Extract the (x, y) coordinate from the center of the cell holding the provided text.  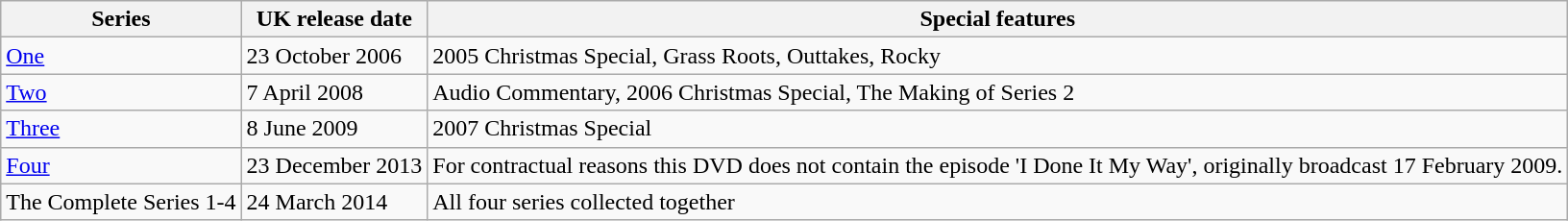
23 October 2006 (334, 56)
7 April 2008 (334, 92)
Two (121, 92)
The Complete Series 1-4 (121, 202)
23 December 2013 (334, 165)
Special features (997, 19)
Four (121, 165)
All four series collected together (997, 202)
Audio Commentary, 2006 Christmas Special, The Making of Series 2 (997, 92)
Three (121, 129)
Series (121, 19)
For contractual reasons this DVD does not contain the episode 'I Done It My Way', originally broadcast 17 February 2009. (997, 165)
8 June 2009 (334, 129)
2007 Christmas Special (997, 129)
UK release date (334, 19)
2005 Christmas Special, Grass Roots, Outtakes, Rocky (997, 56)
One (121, 56)
24 March 2014 (334, 202)
